Scan for the cell matching the given text and deliver its [X, Y] coordinate at center. 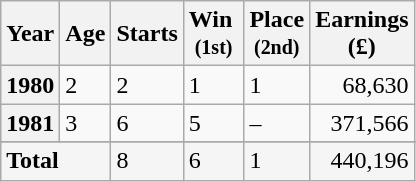
371,566 [362, 123]
5 [214, 123]
Year [30, 34]
Place(2nd) [277, 34]
Total [56, 161]
Age [86, 34]
Starts [147, 34]
68,630 [362, 85]
1981 [30, 123]
Earnings(£) [362, 34]
– [277, 123]
8 [147, 161]
440,196 [362, 161]
Win (1st) [214, 34]
1980 [30, 85]
3 [86, 123]
